Pinpoint the cell where the given text exists, returning its [x, y] midpoint coordinate. 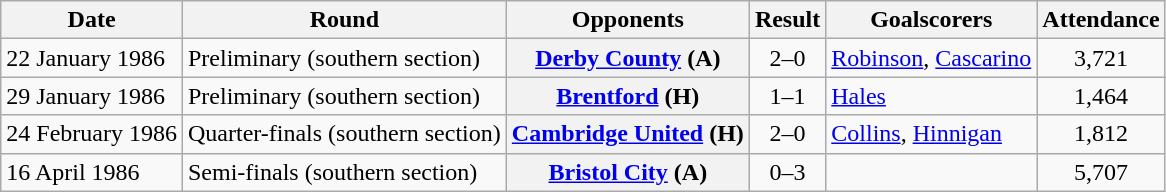
Hales [932, 96]
5,707 [1101, 172]
29 January 1986 [92, 96]
Attendance [1101, 20]
3,721 [1101, 58]
Quarter-finals (southern section) [344, 134]
Date [92, 20]
1–1 [787, 96]
Collins, Hinnigan [932, 134]
1,464 [1101, 96]
Cambridge United (H) [628, 134]
Opponents [628, 20]
Goalscorers [932, 20]
24 February 1986 [92, 134]
Semi-finals (southern section) [344, 172]
16 April 1986 [92, 172]
0–3 [787, 172]
Brentford (H) [628, 96]
1,812 [1101, 134]
Round [344, 20]
Result [787, 20]
22 January 1986 [92, 58]
Bristol City (A) [628, 172]
Robinson, Cascarino [932, 58]
Derby County (A) [628, 58]
